Find where the given text appears and provide that cell's center as (X, Y) coordinate. 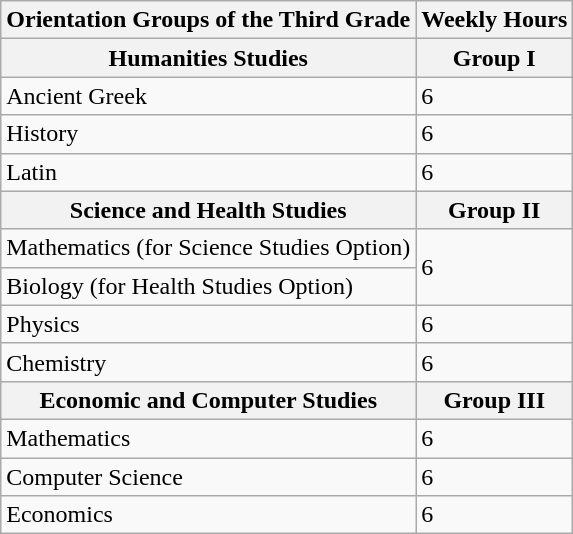
Ancient Greek (208, 96)
Economics (208, 515)
Latin (208, 172)
Group II (494, 210)
Physics (208, 324)
Chemistry (208, 362)
Orientation Groups of the Third Grade (208, 20)
Mathematics (for Science Studies Option) (208, 248)
Computer Science (208, 477)
Economic and Computer Studies (208, 400)
Mathematics (208, 438)
Biology (for Health Studies Option) (208, 286)
Weekly Hours (494, 20)
Group III (494, 400)
Group I (494, 58)
Science and Health Studies (208, 210)
Humanities Studies (208, 58)
History (208, 134)
